Identify which cell holds the provided text, then report its (X, Y) central coordinate. 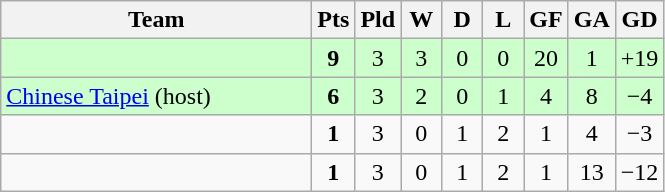
8 (592, 96)
Chinese Taipei (host) (156, 96)
6 (334, 96)
GA (592, 20)
13 (592, 172)
−12 (640, 172)
D (462, 20)
Team (156, 20)
W (422, 20)
Pld (378, 20)
GD (640, 20)
−3 (640, 134)
9 (334, 58)
Pts (334, 20)
−4 (640, 96)
GF (546, 20)
L (504, 20)
20 (546, 58)
+19 (640, 58)
